Locate the cell with the specified text and output its (x, y) center coordinate. 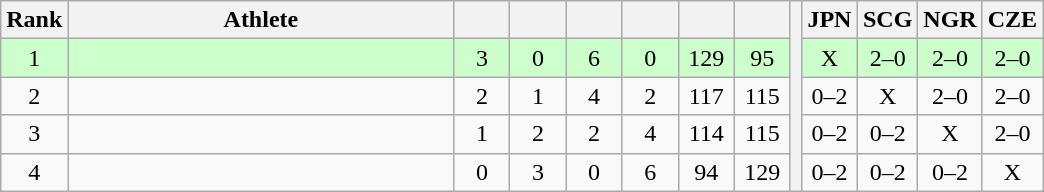
Athlete (261, 20)
SCG (887, 20)
JPN (829, 20)
114 (706, 134)
Rank (34, 20)
94 (706, 172)
CZE (1012, 20)
95 (762, 58)
NGR (950, 20)
117 (706, 96)
